Determine the [X, Y] coordinate at the center of the cell enclosing the given text.  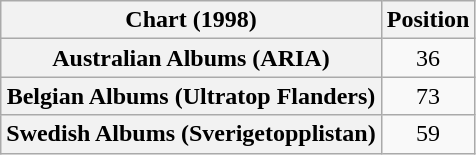
Chart (1998) [191, 20]
Swedish Albums (Sverigetopplistan) [191, 134]
73 [428, 96]
36 [428, 58]
Position [428, 20]
Australian Albums (ARIA) [191, 58]
Belgian Albums (Ultratop Flanders) [191, 96]
59 [428, 134]
